Detect which cell encompasses the target text, then output its [X, Y] center coordinate. 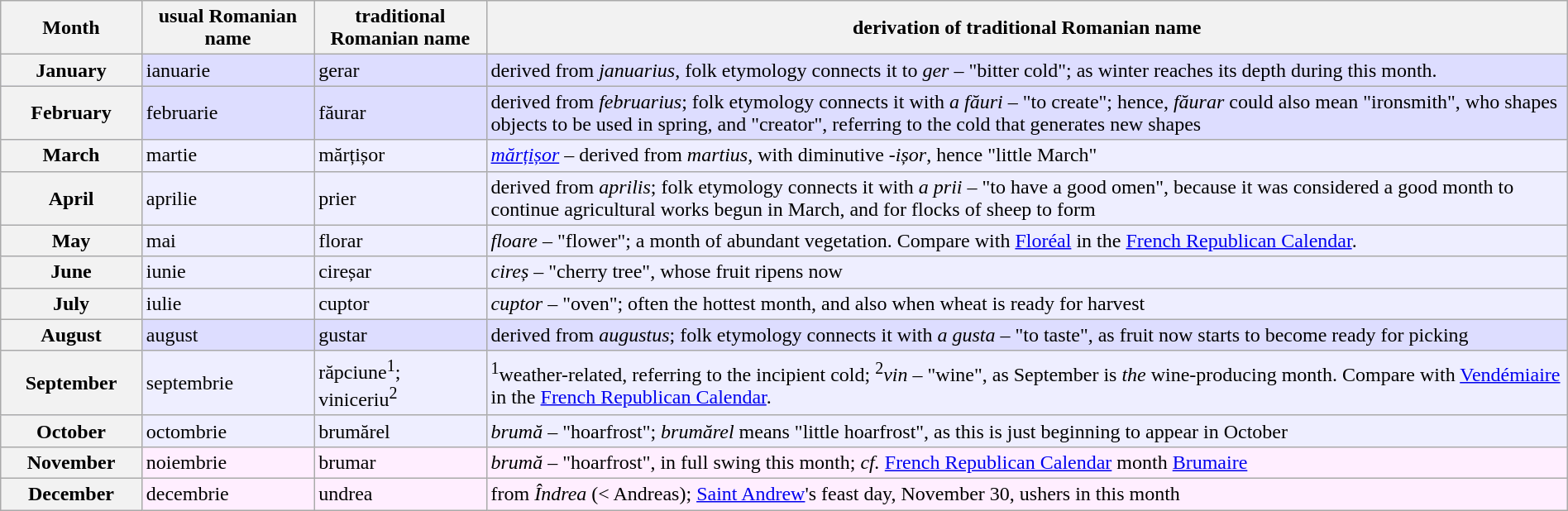
gerar [400, 70]
brumă – "hoarfrost", in full swing this month; cf. French Republican Calendar month Brumaire [1027, 462]
traditional Romanian name [400, 28]
aprilie [227, 198]
June [71, 272]
mărțișor – derived from martius, with diminutive -ișor, hence "little March" [1027, 155]
November [71, 462]
July [71, 303]
August [71, 335]
prier [400, 198]
December [71, 494]
September [71, 383]
brumar [400, 462]
septembrie [227, 383]
floare – "flower"; a month of abundant vegetation. Compare with Floréal in the French Republican Calendar. [1027, 241]
ianuarie [227, 70]
from Îndrea (< Andreas); Saint Andrew's feast day, November 30, ushers in this month [1027, 494]
derived from augustus; folk etymology connects it with a gusta – "to taste", as fruit now starts to become ready for picking [1027, 335]
usual Romanian name [227, 28]
noiembrie [227, 462]
January [71, 70]
florar [400, 241]
făurar [400, 112]
October [71, 431]
decembrie [227, 494]
cireșar [400, 272]
March [71, 155]
April [71, 198]
derivation of traditional Romanian name [1027, 28]
February [71, 112]
mărțișor [400, 155]
brumă – "hoarfrost"; brumărel means "little hoarfrost", as this is just beginning to appear in October [1027, 431]
undrea [400, 494]
iunie [227, 272]
răpciune1; viniceriu2 [400, 383]
mai [227, 241]
cuptor [400, 303]
februarie [227, 112]
May [71, 241]
iulie [227, 303]
brumărel [400, 431]
cireș – "cherry tree", whose fruit ripens now [1027, 272]
cuptor – "oven"; often the hottest month, and also when wheat is ready for harvest [1027, 303]
gustar [400, 335]
derived from januarius, folk etymology connects it to ger – "bitter cold"; as winter reaches its depth during this month. [1027, 70]
martie [227, 155]
octombrie [227, 431]
Month [71, 28]
august [227, 335]
